Identify which cell holds the provided text, then report its [X, Y] central coordinate. 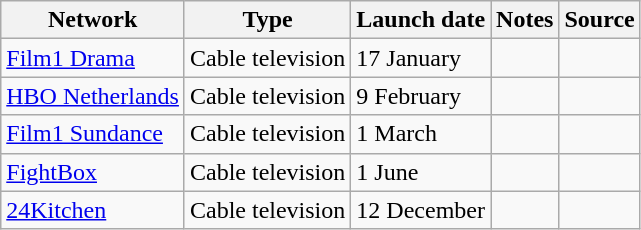
Network [93, 20]
12 December [421, 210]
9 February [421, 96]
Source [600, 20]
Launch date [421, 20]
Notes [525, 20]
1 March [421, 134]
HBO Netherlands [93, 96]
Film1 Sundance [93, 134]
1 June [421, 172]
24Kitchen [93, 210]
17 January [421, 58]
Film1 Drama [93, 58]
FightBox [93, 172]
Type [267, 20]
